Return the (X, Y) coordinate for the center point of the cell that contains the specified text.  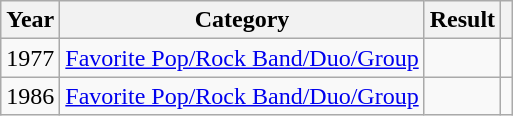
Result (462, 20)
1986 (30, 96)
Year (30, 20)
Category (242, 20)
1977 (30, 58)
